Locate the cell with the specified text and output its [X, Y] center coordinate. 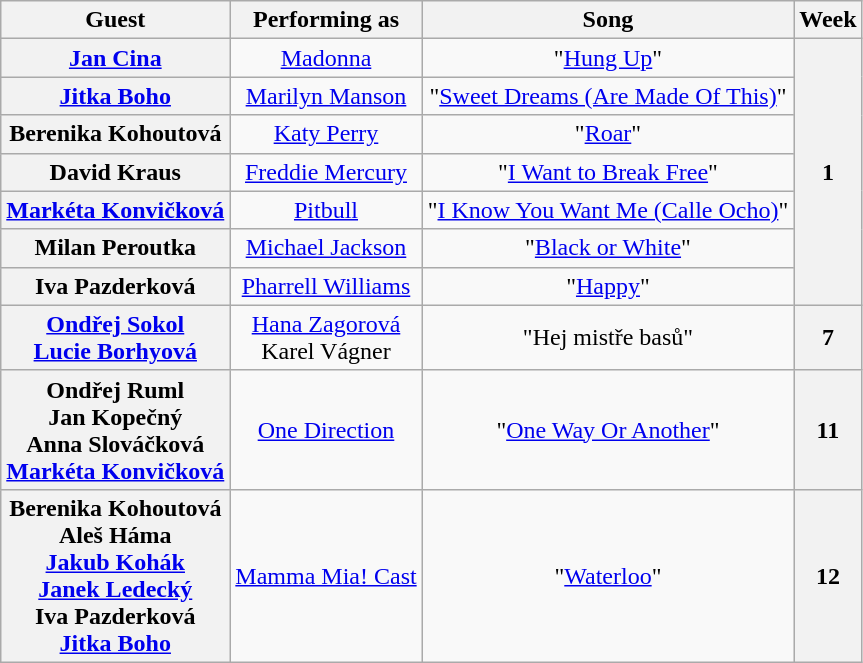
Michael Jackson [326, 248]
Jitka Boho [116, 96]
Week [828, 20]
Pharrell Williams [326, 286]
Iva Pazderková [116, 286]
Pitbull [326, 210]
Marilyn Manson [326, 96]
Markéta Konvičková [116, 210]
"I Know You Want Me (Calle Ocho)" [608, 210]
Performing as [326, 20]
"I Want to Break Free" [608, 172]
12 [828, 576]
Mamma Mia! Cast [326, 576]
One Direction [326, 430]
1 [828, 172]
"Sweet Dreams (Are Made Of This)" [608, 96]
7 [828, 338]
Berenika KohoutováAleš HámaJakub KohákJanek LedeckýIva PazderkováJitka Boho [116, 576]
Song [608, 20]
Milan Peroutka [116, 248]
"Happy" [608, 286]
Ondřej SokolLucie Borhyová [116, 338]
"Roar" [608, 134]
"Waterloo" [608, 576]
Madonna [326, 58]
Berenika Kohoutová [116, 134]
Freddie Mercury [326, 172]
"One Way Or Another" [608, 430]
David Kraus [116, 172]
Jan Cina [116, 58]
Hana ZagorováKarel Vágner [326, 338]
11 [828, 430]
Katy Perry [326, 134]
Guest [116, 20]
"Black or White" [608, 248]
"Hung Up" [608, 58]
"Hej mistře basů" [608, 338]
Ondřej RumlJan KopečnýAnna SlováčkováMarkéta Konvičková [116, 430]
